Search for the cell housing the specified text and yield its (X, Y) center coordinate. 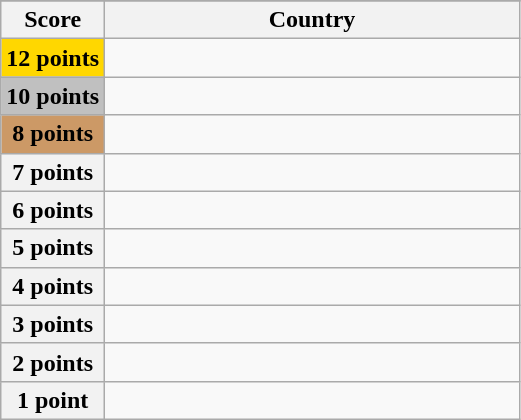
5 points (53, 248)
4 points (53, 286)
1 point (53, 400)
Country (312, 20)
8 points (53, 134)
12 points (53, 58)
Score (53, 20)
6 points (53, 210)
3 points (53, 324)
10 points (53, 96)
7 points (53, 172)
2 points (53, 362)
